Scan for the cell matching the given text and deliver its (x, y) coordinate at center. 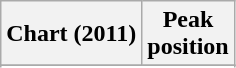
Peakposition (188, 34)
Chart (2011) (72, 34)
